Determine the (X, Y) coordinate at the center of the cell enclosing the given text.  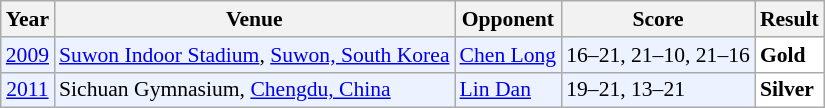
Chen Long (508, 55)
19–21, 13–21 (658, 90)
16–21, 21–10, 21–16 (658, 55)
Year (28, 19)
Lin Dan (508, 90)
2009 (28, 55)
2011 (28, 90)
Gold (790, 55)
Result (790, 19)
Sichuan Gymnasium, Chengdu, China (254, 90)
Silver (790, 90)
Venue (254, 19)
Score (658, 19)
Suwon Indoor Stadium, Suwon, South Korea (254, 55)
Opponent (508, 19)
